From the cell containing the given text, extract its center point as (x, y) coordinate. 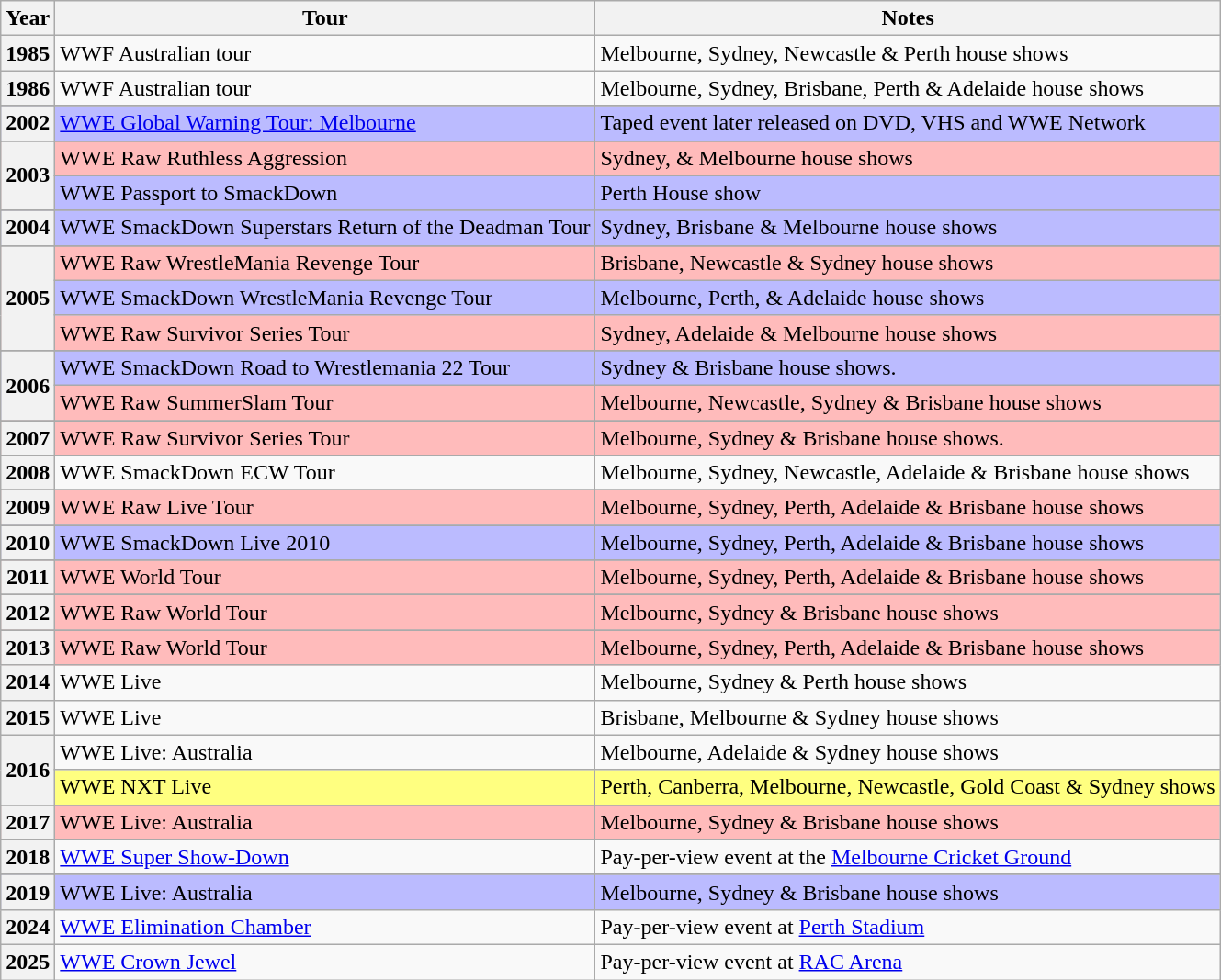
WWE Raw WrestleMania Revenge Tour (325, 263)
2002 (28, 123)
WWE Elimination Chamber (325, 927)
Melbourne, Sydney, Newcastle, Adelaide & Brisbane house shows (908, 473)
2013 (28, 648)
WWE SmackDown Live 2010 (325, 543)
Perth, Canberra, Melbourne, Newcastle, Gold Coast & Sydney shows (908, 787)
2025 (28, 962)
Sydney, Brisbane & Melbourne house shows (908, 228)
2008 (28, 473)
Melbourne, Sydney & Perth house shows (908, 682)
2004 (28, 228)
2019 (28, 892)
2012 (28, 613)
2009 (28, 508)
WWE NXT Live (325, 787)
1986 (28, 88)
2014 (28, 682)
WWE Passport to SmackDown (325, 193)
Melbourne, Sydney, Brisbane, Perth & Adelaide house shows (908, 88)
Melbourne, Sydney & Brisbane house shows. (908, 438)
WWE World Tour (325, 578)
Melbourne, Sydney, Newcastle & Perth house shows (908, 53)
Perth House show (908, 193)
Tour (325, 18)
2005 (28, 298)
2024 (28, 927)
Notes (908, 18)
WWE SmackDown ECW Tour (325, 473)
Melbourne, Newcastle, Sydney & Brisbane house shows (908, 402)
Brisbane, Melbourne & Sydney house shows (908, 717)
Pay-per-view event at Perth Stadium (908, 927)
2011 (28, 578)
Sydney & Brisbane house shows. (908, 367)
Melbourne, Adelaide & Sydney house shows (908, 752)
2017 (28, 822)
2007 (28, 438)
2016 (28, 770)
2010 (28, 543)
Sydney, Adelaide & Melbourne house shows (908, 332)
WWE SmackDown Road to Wrestlemania 22 Tour (325, 367)
Taped event later released on DVD, VHS and WWE Network (908, 123)
WWE Raw Live Tour (325, 508)
WWE Super Show-Down (325, 857)
WWE Global Warning Tour: Melbourne (325, 123)
WWE SmackDown WrestleMania Revenge Tour (325, 298)
Sydney, & Melbourne house shows (908, 158)
Pay-per-view event at RAC Arena (908, 962)
WWE Crown Jewel (325, 962)
Pay-per-view event at the Melbourne Cricket Ground (908, 857)
2015 (28, 717)
2018 (28, 857)
1985 (28, 53)
2003 (28, 175)
Brisbane, Newcastle & Sydney house shows (908, 263)
Melbourne, Perth, & Adelaide house shows (908, 298)
Year (28, 18)
2006 (28, 385)
WWE SmackDown Superstars Return of the Deadman Tour (325, 228)
WWE Raw SummerSlam Tour (325, 402)
WWE Raw Ruthless Aggression (325, 158)
